From the cell containing the given text, extract its center point as [x, y] coordinate. 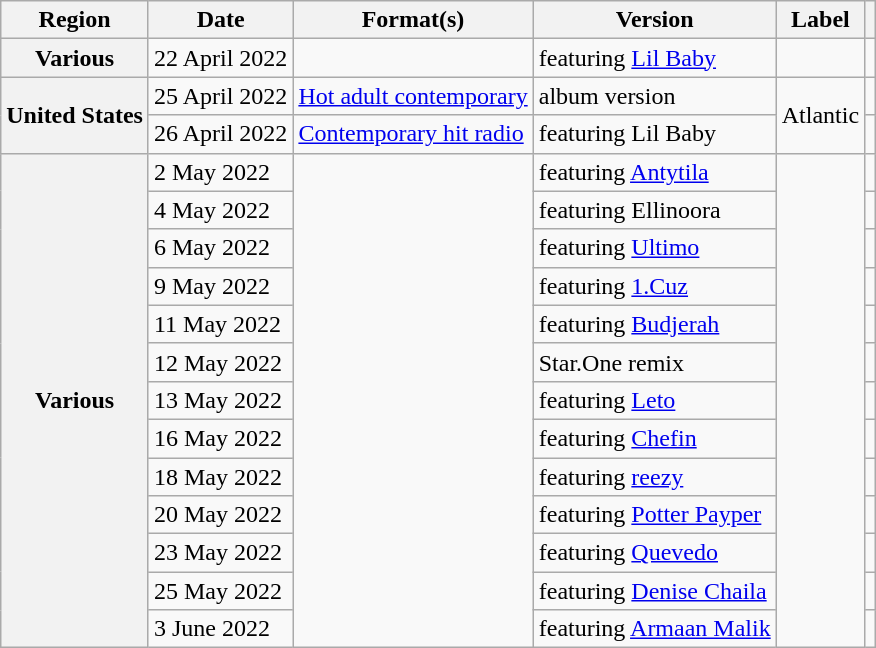
2 May 2022 [220, 172]
3 June 2022 [220, 629]
9 May 2022 [220, 286]
22 April 2022 [220, 58]
featuring Armaan Malik [654, 629]
Date [220, 20]
featuring 1.Cuz [654, 286]
Format(s) [413, 20]
Hot adult contemporary [413, 96]
Version [654, 20]
18 May 2022 [220, 477]
20 May 2022 [220, 515]
4 May 2022 [220, 210]
featuring Quevedo [654, 553]
11 May 2022 [220, 324]
featuring Ultimo [654, 248]
Atlantic [820, 115]
featuring Chefin [654, 438]
album version [654, 96]
26 April 2022 [220, 134]
25 April 2022 [220, 96]
featuring Ellinoora [654, 210]
Region [75, 20]
25 May 2022 [220, 591]
featuring Denise Chaila [654, 591]
Star.One remix [654, 362]
13 May 2022 [220, 400]
6 May 2022 [220, 248]
featuring Budjerah [654, 324]
Label [820, 20]
16 May 2022 [220, 438]
featuring Leto [654, 400]
featuring Potter Payper [654, 515]
featuring Antytila [654, 172]
Contemporary hit radio [413, 134]
12 May 2022 [220, 362]
United States [75, 115]
23 May 2022 [220, 553]
featuring reezy [654, 477]
